Extract the [x, y] coordinate from the center of the cell holding the provided text.  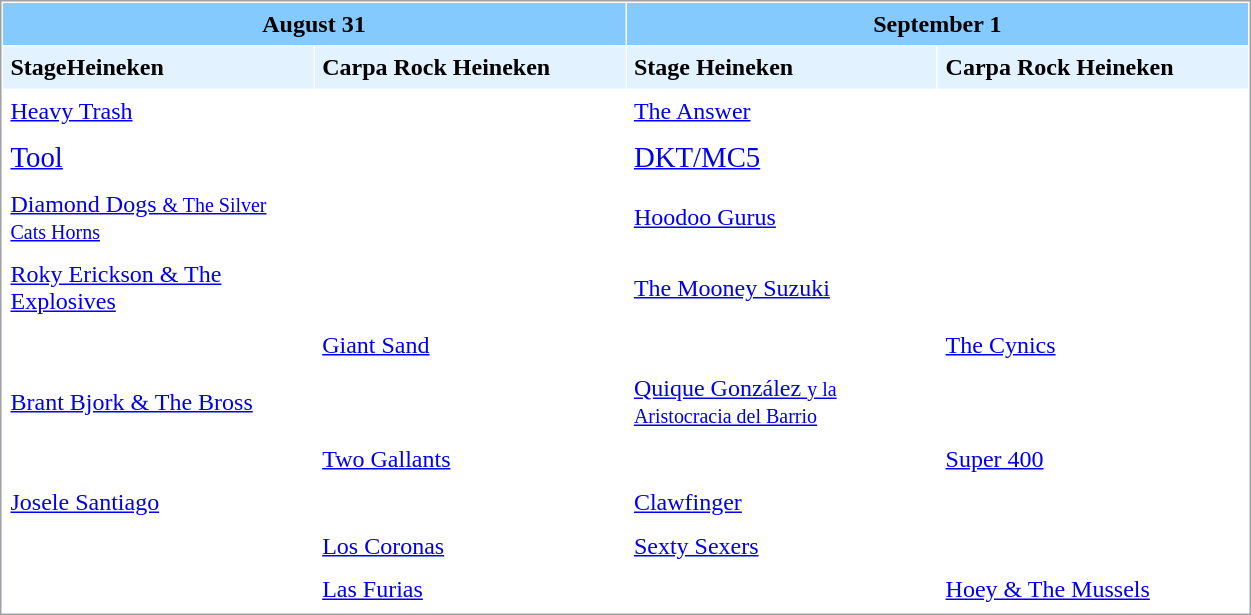
Sexty Sexers [781, 546]
Hoey & The Mussels [1093, 589]
Quique González y la Aristocracia del Barrio [781, 402]
Super 400 [1093, 459]
Stage Heineken [781, 67]
Diamond Dogs & The Silver Cats Horns [158, 218]
Two Gallants [470, 459]
Roky Erickson & The Explosives [158, 288]
Hoodoo Gurus [781, 218]
The Answer [781, 111]
Brant Bjork & The Bross [158, 402]
StageHeineken [158, 67]
Los Coronas [470, 546]
September 1 [937, 24]
August 31 [314, 24]
Giant Sand [470, 345]
Tool [158, 158]
The Cynics [1093, 345]
The Mooney Suzuki [781, 288]
Las Furias [470, 589]
Heavy Trash [158, 111]
Clawfinger [781, 503]
DKT/MC5 [781, 158]
Josele Santiago [158, 503]
